Determine the (x, y) coordinate at the center of the cell enclosing the given text.  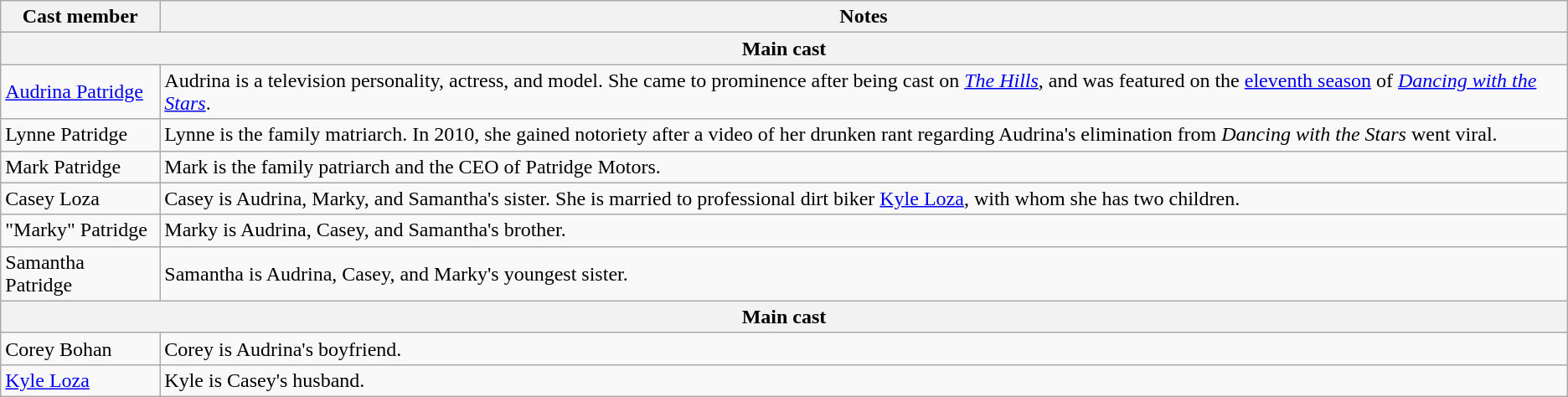
Lynne Patridge (80, 135)
Casey is Audrina, Marky, and Samantha's sister. She is married to professional dirt biker Kyle Loza, with whom she has two children. (864, 198)
Notes (864, 17)
"Marky" Patridge (80, 230)
Cast member (80, 17)
Samantha Patridge (80, 273)
Mark Patridge (80, 167)
Samantha is Audrina, Casey, and Marky's youngest sister. (864, 273)
Corey Bohan (80, 348)
Corey is Audrina's boyfriend. (864, 348)
Audrina Patridge (80, 92)
Mark is the family patriarch and the CEO of Patridge Motors. (864, 167)
Casey Loza (80, 198)
Marky is Audrina, Casey, and Samantha's brother. (864, 230)
Kyle is Casey's husband. (864, 380)
Kyle Loza (80, 380)
